Pinpoint the cell where the given text exists, returning its (x, y) midpoint coordinate. 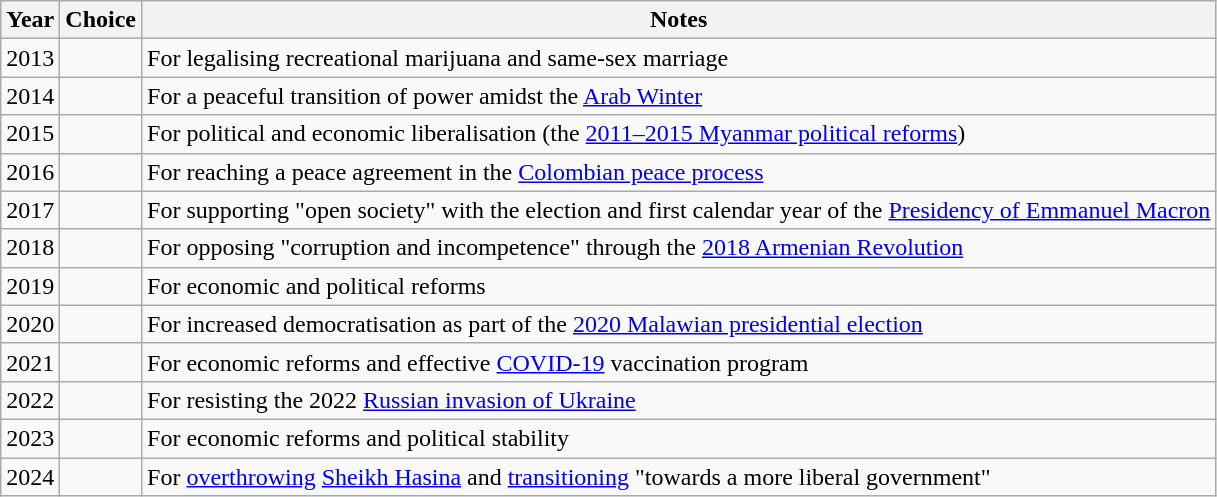
For opposing "corruption and incompetence" through the 2018 Armenian Revolution (679, 248)
2015 (30, 134)
For reaching a peace agreement in the Colombian peace process (679, 172)
For legalising recreational marijuana and same-sex marriage (679, 58)
For economic reforms and effective COVID-19 vaccination program (679, 362)
2021 (30, 362)
For economic and political reforms (679, 286)
For supporting "open society" with the election and first calendar year of the Presidency of Emmanuel Macron (679, 210)
2018 (30, 248)
2024 (30, 477)
Notes (679, 20)
Choice (101, 20)
2023 (30, 438)
2022 (30, 400)
2014 (30, 96)
For political and economic liberalisation (the 2011–2015 Myanmar political reforms) (679, 134)
For increased democratisation as part of the 2020 Malawian presidential election (679, 324)
Year (30, 20)
For economic reforms and political stability (679, 438)
2013 (30, 58)
For a peaceful transition of power amidst the Arab Winter (679, 96)
2020 (30, 324)
For overthrowing Sheikh Hasina and transitioning "towards a more liberal government" (679, 477)
2019 (30, 286)
For resisting the 2022 Russian invasion of Ukraine (679, 400)
2016 (30, 172)
2017 (30, 210)
